Scan for the cell matching the given text and deliver its [x, y] coordinate at center. 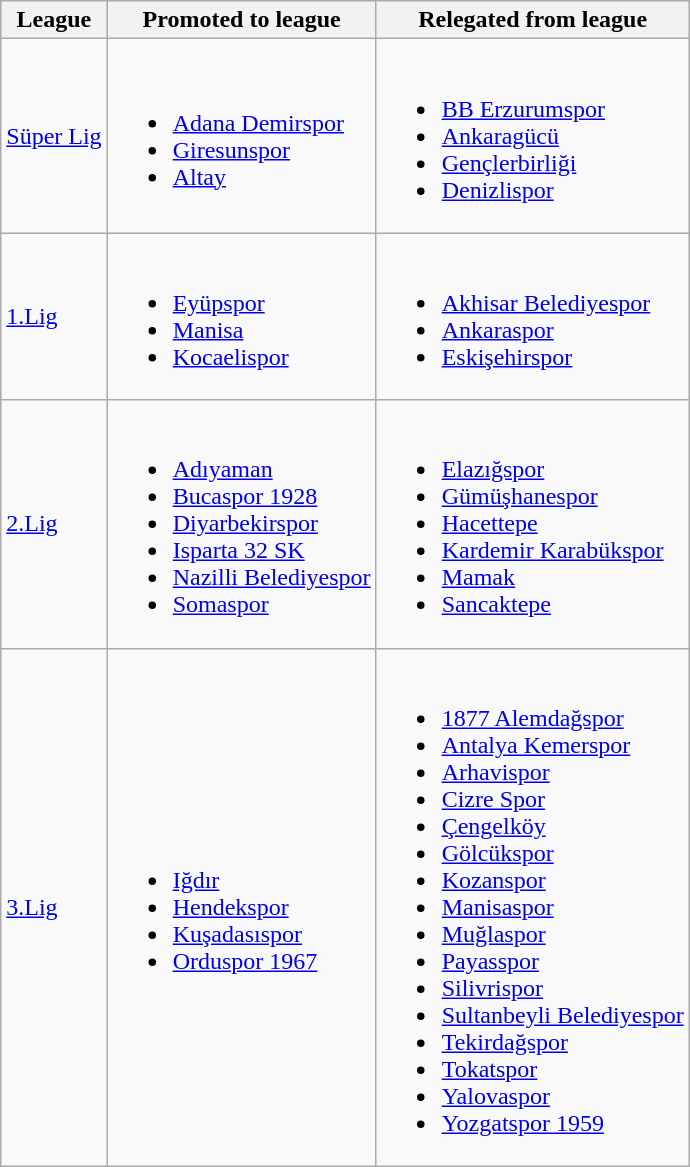
League [54, 20]
EyüpsporManisaKocaelispor [242, 316]
Akhisar BelediyesporAnkarasporEskişehirspor [532, 316]
AdıyamanBucaspor 1928DiyarbekirsporIsparta 32 SKNazilli BelediyesporSomaspor [242, 524]
Adana DemirsporGiresunsporAltay [242, 136]
2.Lig [54, 524]
Promoted to league [242, 20]
1.Lig [54, 316]
BB ErzurumsporAnkaragücüGençlerbirliğiDenizlispor [532, 136]
3.Lig [54, 907]
IğdırHendeksporKuşadasısporOrduspor 1967 [242, 907]
ElazığsporGümüşhanesporHacettepeKardemir KarabüksporMamakSancaktepe [532, 524]
Süper Lig [54, 136]
Relegated from league [532, 20]
